Return the (X, Y) coordinate for the center point of the cell that contains the specified text.  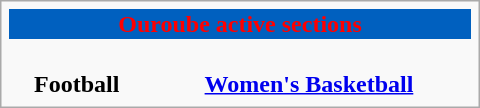
Ouroube active sections (240, 24)
Football (76, 70)
Women's Basketball (308, 70)
